Return the [x, y] coordinate for the center point of the cell that contains the specified text.  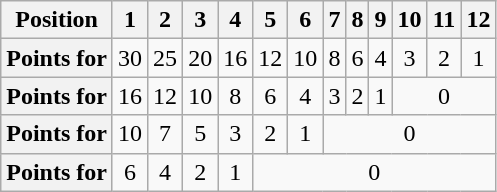
11 [444, 20]
20 [200, 58]
Position [57, 20]
25 [166, 58]
9 [380, 20]
30 [130, 58]
